Pinpoint the cell where the given text exists, returning its [X, Y] midpoint coordinate. 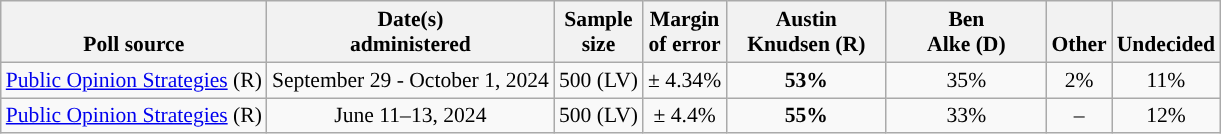
± 4.34% [684, 80]
Marginof error [684, 32]
AustinKnudsen (R) [806, 32]
– [1078, 116]
Poll source [134, 32]
33% [966, 116]
35% [966, 80]
55% [806, 116]
11% [1166, 80]
± 4.4% [684, 116]
June 11–13, 2024 [410, 116]
2% [1078, 80]
12% [1166, 116]
53% [806, 80]
BenAlke (D) [966, 32]
Date(s)administered [410, 32]
Undecided [1166, 32]
Other [1078, 32]
Samplesize [598, 32]
September 29 - October 1, 2024 [410, 80]
